Capture the cell that displays the provided text and extract its (X, Y) central coordinate. 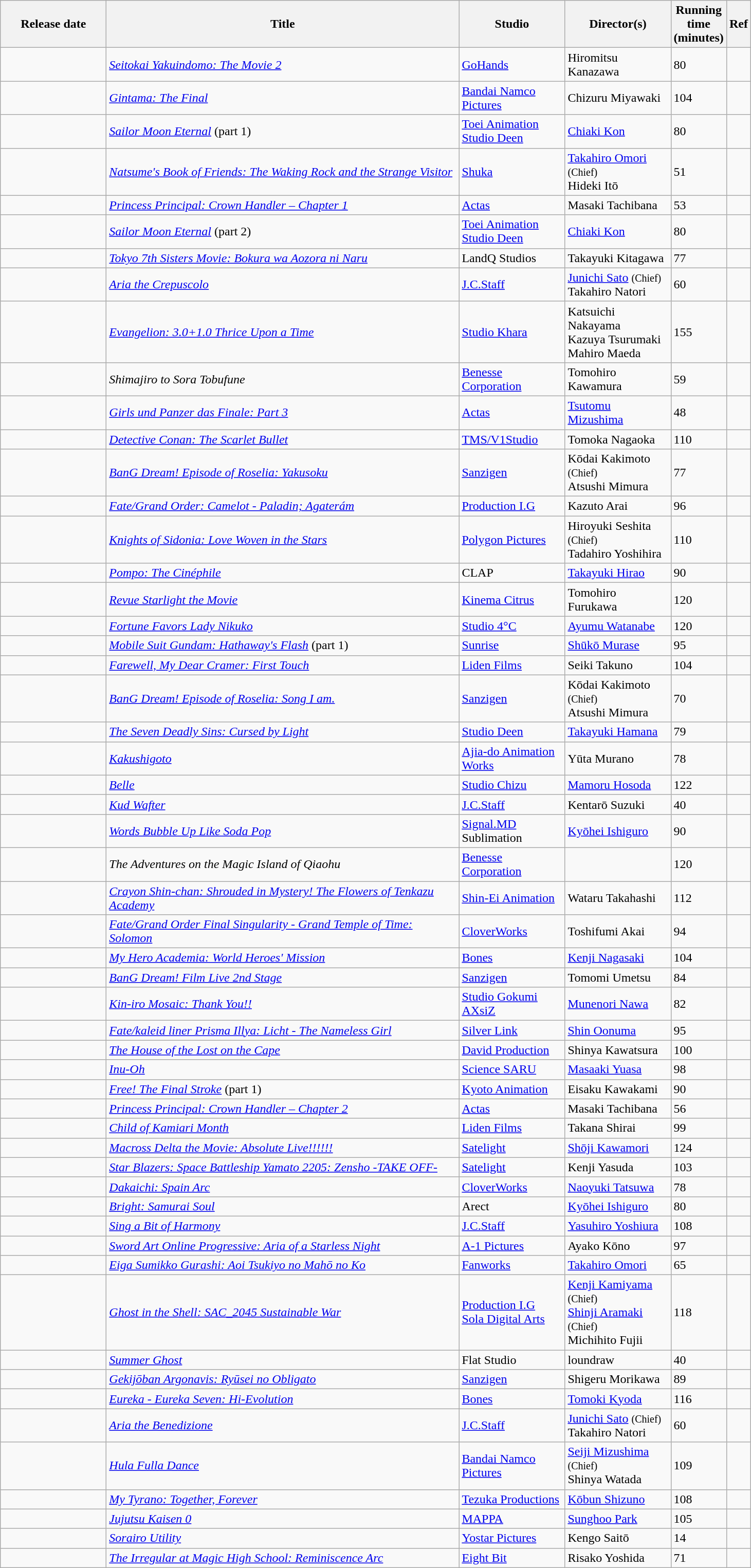
97 (699, 1245)
Kin-iro Mosaic: Thank You!! (283, 1004)
Seiki Takuno (618, 665)
Aria the Crepuscolo (283, 285)
Kazuto Arai (618, 506)
53 (699, 205)
BanG Dream! Episode of Roselia: Song I am. (283, 698)
79 (699, 732)
Eiga Sumikko Gurashi: Aoi Tsukiyo no Mahō no Ko (283, 1265)
Sing a Bit of Harmony (283, 1226)
56 (699, 1109)
Tomomi Umetsu (618, 977)
Evangelion: 3.0+1.0 Thrice Upon a Time (283, 332)
Silver Link (512, 1030)
Aria the Benedizione (283, 1426)
Studio Chizu (512, 785)
100 (699, 1050)
89 (699, 1379)
Fate/kaleid liner Prisma Illya: Licht - The Nameless Girl (283, 1030)
Kentarō Suzuki (618, 804)
Macross Delta the Movie: Absolute Live!!!!!! (283, 1148)
Running time (minutes) (699, 24)
Shōji Kawamori (618, 1148)
Kengo Saitō (618, 1538)
The Adventures on the Magic Island of Qiaohu (283, 864)
Mamoru Hosoda (618, 785)
Tsutomu Mizushima (618, 412)
Yūta Murano (618, 759)
Shin-Ei Animation (512, 897)
Hula Fulla Dance (283, 1466)
59 (699, 379)
Seiji Mizushima (Chief)Shinya Watada (618, 1466)
Kenji Kamiyama (Chief)Shinji Aramaki (Chief)Michihito Fujii (618, 1313)
Takahiro Omori (Chief)Hideki Itō (618, 172)
Gintama: The Final (283, 98)
Kyoto Animation (512, 1089)
Detective Conan: The Scarlet Bullet (283, 439)
Shūkō Murase (618, 645)
Release date (53, 24)
Katsuichi NakayamaKazuya TsurumakiMahiro Maeda (618, 332)
116 (699, 1399)
My Tyrano: Together, Forever (283, 1499)
Pompo: The Cinéphile (283, 573)
Masaaki Yuasa (618, 1069)
Toshifumi Akai (618, 931)
Free! The Final Stroke (part 1) (283, 1089)
Star Blazers: Space Battleship Yamato 2205: Zensho -TAKE OFF- (283, 1167)
Natsume's Book of Friends: The Waking Rock and the Strange Visitor (283, 172)
Fate/Grand Order Final Singularity - Grand Temple of Time: Solomon (283, 931)
Sword Art Online Progressive: Aria of a Starless Night (283, 1245)
The Irregular at Magic High School: Reminiscence Arc (283, 1558)
Signal.MDSublimation (512, 831)
99 (699, 1128)
48 (699, 412)
Fate/Grand Order: Camelot - Paladin; Agaterám (283, 506)
Wataru Takahashi (618, 897)
Tezuka Productions (512, 1499)
Kōbun Shizuno (618, 1499)
Production I.GSola Digital Arts (512, 1313)
Sunrise (512, 645)
Studio 4°C (512, 626)
Arect (512, 1206)
TMS/V1Studio (512, 439)
Sorairo Utility (283, 1538)
GoHands (512, 65)
Girls und Panzer das Finale: Part 3 (283, 412)
Takayuki Kitagawa (618, 258)
124 (699, 1148)
Tomohiro Kawamura (618, 379)
Ayako Kōno (618, 1245)
Takayuki Hirao (618, 573)
Eight Bit (512, 1558)
CLAP (512, 573)
Princess Principal: Crown Handler – Chapter 2 (283, 1109)
Princess Principal: Crown Handler – Chapter 1 (283, 205)
Revue Starlight the Movie (283, 599)
Seitokai Yakuindomo: The Movie 2 (283, 65)
Sailor Moon Eternal (part 2) (283, 231)
Words Bubble Up Like Soda Pop (283, 831)
Takana Shirai (618, 1128)
Gekijōban Argonavis: Ryūsei no Obligato (283, 1379)
LandQ Studios (512, 258)
Studio (512, 24)
Ayumu Watanabe (618, 626)
Science SARU (512, 1069)
Polygon Pictures (512, 540)
Child of Kamiari Month (283, 1128)
MAPPA (512, 1519)
Hiroyuki Seshita (Chief)Tadahiro Yoshihira (618, 540)
Tomohiro Furukawa (618, 599)
Jujutsu Kaisen 0 (283, 1519)
Shin Oonuma (618, 1030)
Yostar Pictures (512, 1538)
Sunghoo Park (618, 1519)
Shimajiro to Sora Tobufune (283, 379)
The Seven Deadly Sins: Cursed by Light (283, 732)
Production I.G (512, 506)
Belle (283, 785)
Risako Yoshida (618, 1558)
Director(s) (618, 24)
70 (699, 698)
112 (699, 897)
51 (699, 172)
Ghost in the Shell: SAC_2045 Sustainable War (283, 1313)
Studio Deen (512, 732)
Title (283, 24)
Takayuki Hamana (618, 732)
A-1 Pictures (512, 1245)
BanG Dream! Film Live 2nd Stage (283, 977)
82 (699, 1004)
118 (699, 1313)
Dakaichi: Spain Arc (283, 1187)
David Production (512, 1050)
105 (699, 1519)
BanG Dream! Episode of Roselia: Yakusoku (283, 473)
Mobile Suit Gundam: Hathaway's Flash (part 1) (283, 645)
Tomoka Nagaoka (618, 439)
Takahiro Omori (618, 1265)
The House of the Lost on the Cape (283, 1050)
Studio GokumiAXsiZ (512, 1004)
Shigeru Morikawa (618, 1379)
Ajia-do Animation Works (512, 759)
Fortune Favors Lady Nikuko (283, 626)
Kakushigoto (283, 759)
Farewell, My Dear Cramer: First Touch (283, 665)
Yasuhiro Yoshiura (618, 1226)
Flat Studio (512, 1360)
122 (699, 785)
84 (699, 977)
Sailor Moon Eternal (part 1) (283, 132)
Eureka - Eureka Seven: Hi-Evolution (283, 1399)
103 (699, 1167)
Munenori Nawa (618, 1004)
Kinema Citrus (512, 599)
Naoyuki Tatsuwa (618, 1187)
Kud Wafter (283, 804)
94 (699, 931)
155 (699, 332)
98 (699, 1069)
Knights of Sidonia: Love Woven in the Stars (283, 540)
65 (699, 1265)
Tokyo 7th Sisters Movie: Bokura wa Aozora ni Naru (283, 258)
Bright: Samurai Soul (283, 1206)
Studio Khara (512, 332)
109 (699, 1466)
Fanworks (512, 1265)
loundraw (618, 1360)
Shinya Kawatsura (618, 1050)
96 (699, 506)
My Hero Academia: World Heroes' Mission (283, 958)
Kenji Nagasaki (618, 958)
Summer Ghost (283, 1360)
Ref (738, 24)
Shuka (512, 172)
Eisaku Kawakami (618, 1089)
Chizuru Miyawaki (618, 98)
Hiromitsu Kanazawa (618, 65)
14 (699, 1538)
Crayon Shin-chan: Shrouded in Mystery! The Flowers of Tenkazu Academy (283, 897)
71 (699, 1558)
Tomoki Kyoda (618, 1399)
Kenji Yasuda (618, 1167)
Inu-Oh (283, 1069)
